Scan for the cell matching the given text and deliver its [x, y] coordinate at center. 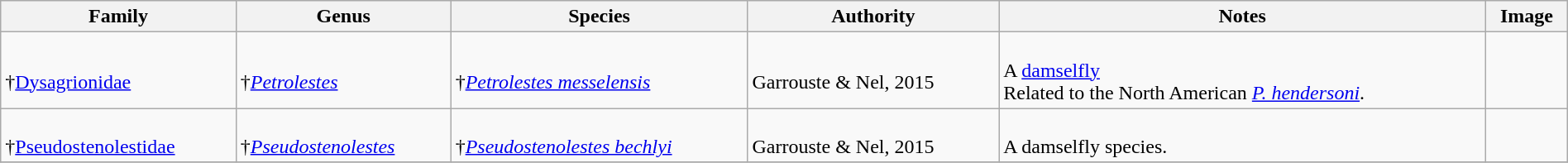
A damselfly Related to the North American P. hendersoni. [1242, 70]
Notes [1242, 17]
†Dysagrionidae [118, 70]
†Pseudostenolestidae [118, 136]
†Pseudostenolestes [343, 136]
Species [599, 17]
Image [1527, 17]
Genus [343, 17]
†Petrolestes messelensis [599, 70]
†Pseudostenolestes bechlyi [599, 136]
Family [118, 17]
A damselfly species. [1242, 136]
†Petrolestes [343, 70]
Authority [873, 17]
